Pinpoint the cell where the given text exists, returning its (x, y) midpoint coordinate. 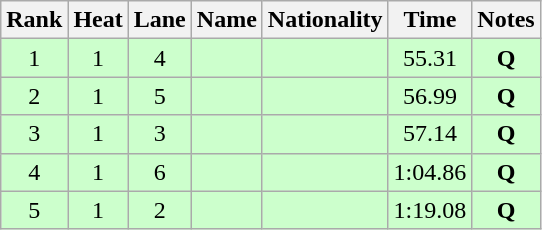
Nationality (325, 20)
1:19.08 (430, 210)
6 (160, 172)
56.99 (430, 96)
Name (226, 20)
Lane (160, 20)
Rank (34, 20)
Heat (98, 20)
55.31 (430, 58)
1:04.86 (430, 172)
Time (430, 20)
Notes (506, 20)
57.14 (430, 134)
